Output the (x, y) coordinate of the center of the cell containing the given text.  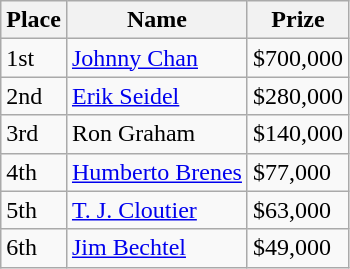
$140,000 (298, 134)
Prize (298, 20)
Humberto Brenes (156, 172)
Name (156, 20)
$280,000 (298, 96)
Place (34, 20)
3rd (34, 134)
Erik Seidel (156, 96)
2nd (34, 96)
Johnny Chan (156, 58)
$700,000 (298, 58)
$63,000 (298, 210)
$49,000 (298, 248)
T. J. Cloutier (156, 210)
5th (34, 210)
6th (34, 248)
Jim Bechtel (156, 248)
$77,000 (298, 172)
4th (34, 172)
Ron Graham (156, 134)
1st (34, 58)
